Output the [x, y] coordinate of the center of the cell containing the given text.  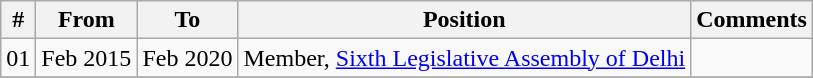
From [86, 20]
Feb 2015 [86, 58]
Feb 2020 [188, 58]
Position [464, 20]
To [188, 20]
Comments [752, 20]
01 [18, 58]
# [18, 20]
Member, Sixth Legislative Assembly of Delhi [464, 58]
